Determine the [x, y] coordinate at the center of the cell enclosing the given text.  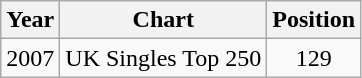
Chart [164, 20]
UK Singles Top 250 [164, 58]
2007 [30, 58]
Year [30, 20]
Position [314, 20]
129 [314, 58]
